Detect which cell encompasses the target text, then output its (X, Y) center coordinate. 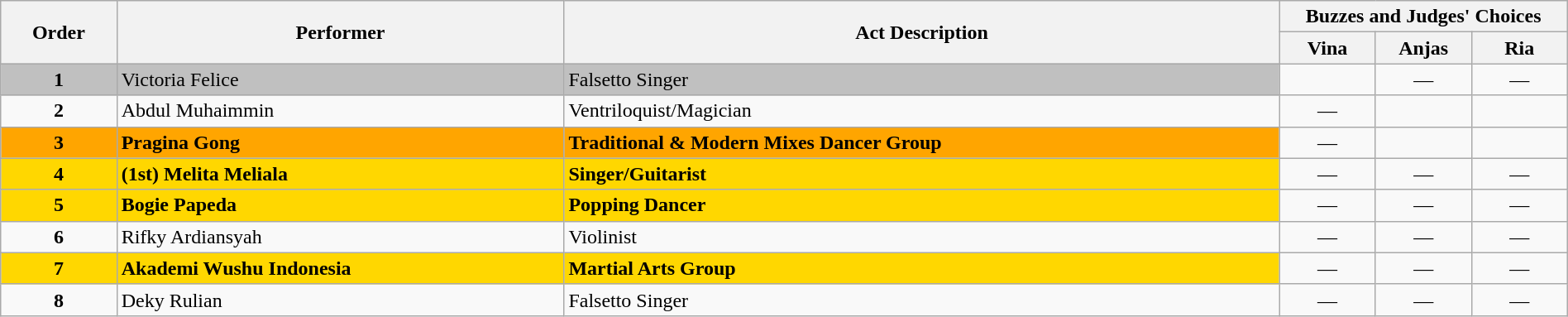
Ria (1519, 48)
(1st) Melita Meliala (341, 174)
Buzzes and Judges' Choices (1423, 17)
8 (59, 300)
Pragina Gong (341, 142)
Akademi Wushu Indonesia (341, 268)
Deky Rulian (341, 300)
Anjas (1423, 48)
Abdul Muhaimmin (341, 111)
Traditional & Modern Mixes Dancer Group (921, 142)
3 (59, 142)
6 (59, 237)
Popping Dancer (921, 205)
Violinist (921, 237)
Victoria Felice (341, 79)
Bogie Papeda (341, 205)
2 (59, 111)
Martial Arts Group (921, 268)
Rifky Ardiansyah (341, 237)
5 (59, 205)
7 (59, 268)
Singer/Guitarist (921, 174)
Act Description (921, 32)
Performer (341, 32)
Ventriloquist/Magician (921, 111)
Order (59, 32)
Vina (1327, 48)
4 (59, 174)
1 (59, 79)
